Determine the [X, Y] coordinate at the center of the cell enclosing the given text.  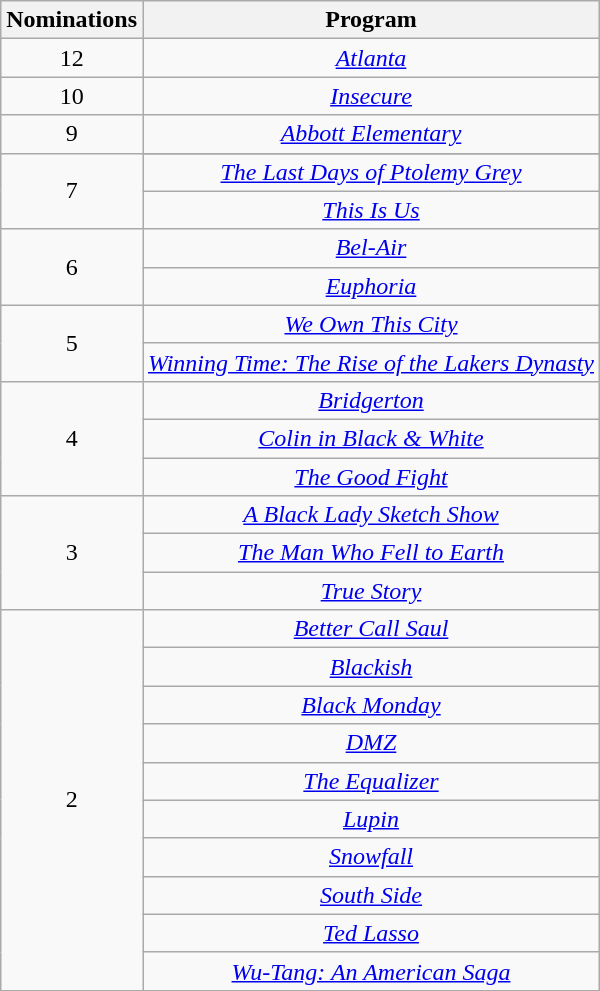
7 [72, 191]
Better Call Saul [370, 629]
The Last Days of Ptolemy Grey [370, 172]
12 [72, 58]
Winning Time: The Rise of the Lakers Dynasty [370, 362]
Colin in Black & White [370, 438]
The Man Who Fell to Earth [370, 553]
10 [72, 96]
4 [72, 438]
The Good Fight [370, 477]
Abbott Elementary [370, 134]
Atlanta [370, 58]
This Is Us [370, 210]
Insecure [370, 96]
6 [72, 267]
Lupin [370, 819]
9 [72, 134]
2 [72, 800]
DMZ [370, 743]
The Equalizer [370, 781]
3 [72, 553]
South Side [370, 895]
Black Monday [370, 705]
True Story [370, 591]
We Own This City [370, 324]
A Black Lady Sketch Show [370, 515]
5 [72, 343]
Bel-Air [370, 248]
Blackish [370, 667]
Wu-Tang: An American Saga [370, 971]
Program [370, 20]
Nominations [72, 20]
Ted Lasso [370, 933]
Euphoria [370, 286]
Bridgerton [370, 400]
Snowfall [370, 857]
